Find where the given text appears and provide that cell's center as (x, y) coordinate. 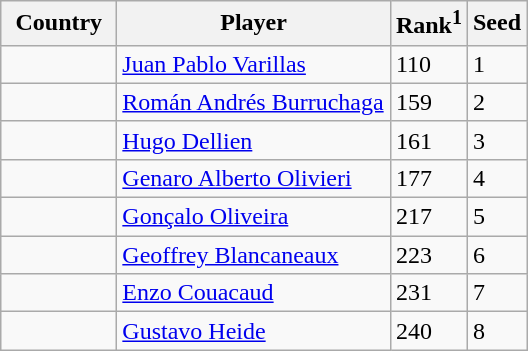
161 (428, 140)
5 (496, 217)
Gustavo Heide (254, 331)
177 (428, 178)
Geoffrey Blancaneaux (254, 255)
240 (428, 331)
8 (496, 331)
Juan Pablo Varillas (254, 64)
231 (428, 293)
217 (428, 217)
Genaro Alberto Olivieri (254, 178)
Country (59, 24)
6 (496, 255)
2 (496, 102)
7 (496, 293)
4 (496, 178)
Seed (496, 24)
Enzo Couacaud (254, 293)
Hugo Dellien (254, 140)
Román Andrés Burruchaga (254, 102)
223 (428, 255)
110 (428, 64)
159 (428, 102)
3 (496, 140)
1 (496, 64)
Gonçalo Oliveira (254, 217)
Player (254, 24)
Rank1 (428, 24)
